Output the [x, y] coordinate of the center of the cell containing the given text.  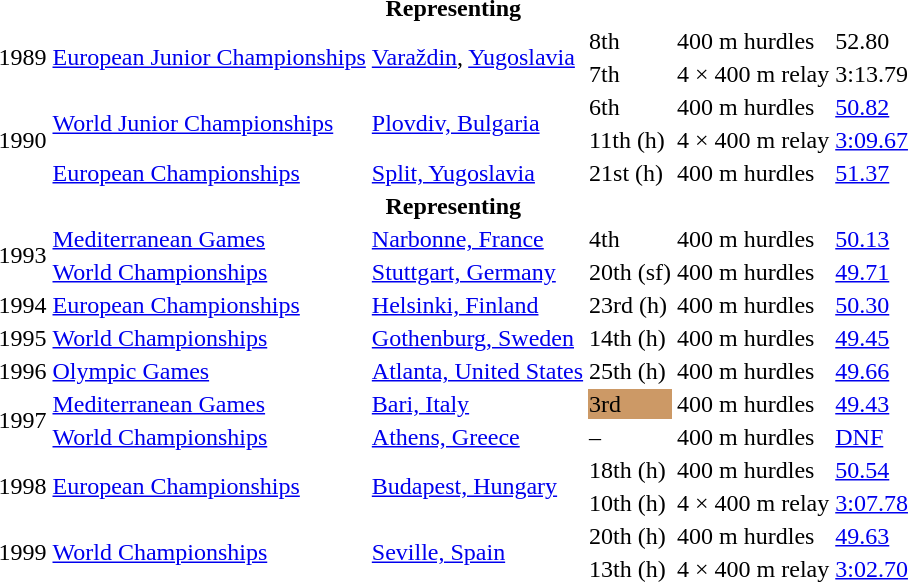
21st (h) [630, 173]
Split, Yugoslavia [477, 173]
14th (h) [630, 338]
7th [630, 74]
6th [630, 107]
European Junior Championships [209, 58]
3rd [630, 404]
Gothenburg, Sweden [477, 338]
Plovdiv, Bulgaria [477, 124]
Atlanta, United States [477, 371]
8th [630, 41]
Olympic Games [209, 371]
Bari, Italy [477, 404]
18th (h) [630, 470]
23rd (h) [630, 305]
10th (h) [630, 503]
20th (sf) [630, 272]
25th (h) [630, 371]
Varaždin, Yugoslavia [477, 58]
Helsinki, Finland [477, 305]
Budapest, Hungary [477, 486]
Stuttgart, Germany [477, 272]
4th [630, 239]
11th (h) [630, 140]
Athens, Greece [477, 437]
20th (h) [630, 536]
Narbonne, France [477, 239]
World Junior Championships [209, 124]
– [630, 437]
